For the text-containing cell, return its midpoint in [X, Y] coordinate format. 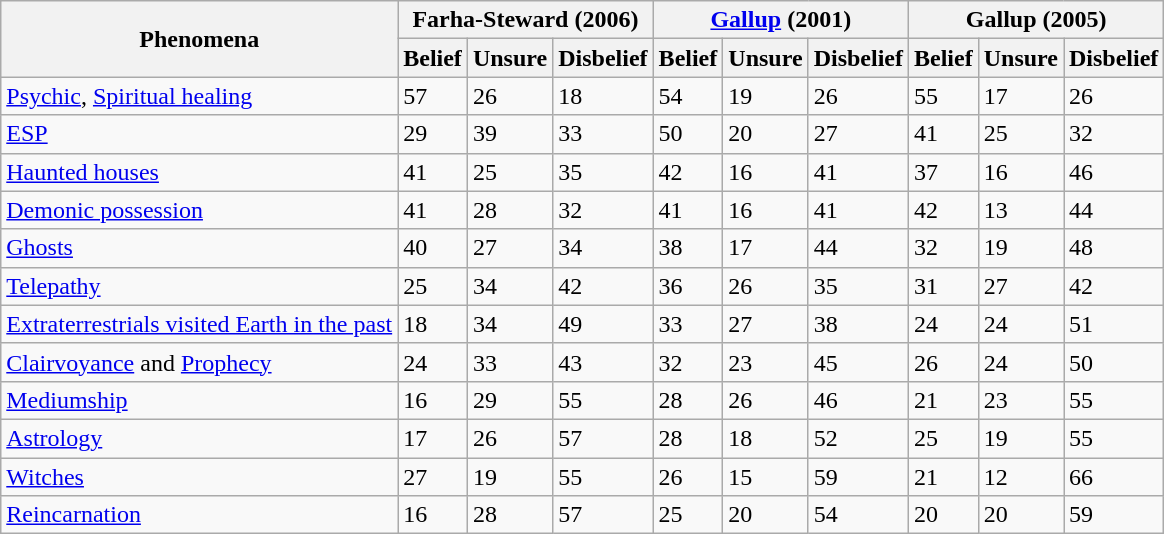
Extraterrestrials visited Earth in the past [200, 324]
43 [603, 362]
Gallup (2005) [1036, 20]
Clairvoyance and Prophecy [200, 362]
40 [433, 248]
Gallup (2001) [780, 20]
52 [858, 438]
Haunted houses [200, 172]
Reincarnation [200, 515]
48 [1114, 248]
45 [858, 362]
37 [943, 172]
39 [510, 134]
49 [603, 324]
36 [688, 286]
15 [766, 477]
Ghosts [200, 248]
13 [1020, 210]
Witches [200, 477]
Mediumship [200, 400]
12 [1020, 477]
Farha-Steward (2006) [526, 20]
Astrology [200, 438]
ESP [200, 134]
Telepathy [200, 286]
Demonic possession [200, 210]
31 [943, 286]
Phenomena [200, 39]
66 [1114, 477]
51 [1114, 324]
Psychic, Spiritual healing [200, 96]
